From the cell containing the given text, extract its center point as (X, Y) coordinate. 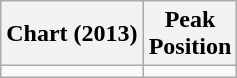
Chart (2013) (72, 34)
PeakPosition (190, 34)
